Provide the (x, y) coordinate of the cell's center where the given text is located.  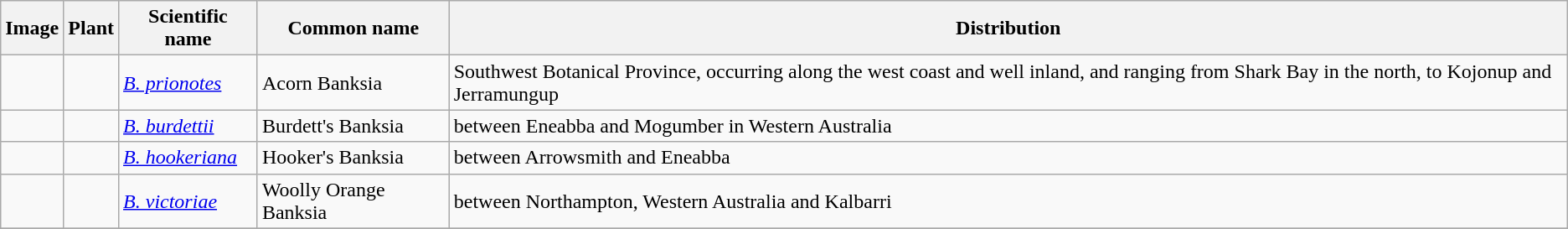
B. burdettii (188, 126)
Woolly Orange Banksia (353, 201)
Acorn Banksia (353, 82)
between Arrowsmith and Eneabba (1008, 158)
Common name (353, 29)
Southwest Botanical Province, occurring along the west coast and well inland, and ranging from Shark Bay in the north, to Kojonup and Jerramungup (1008, 82)
between Northampton, Western Australia and Kalbarri (1008, 201)
B. prionotes (188, 82)
Plant (91, 29)
B. hookeriana (188, 158)
Burdett's Banksia (353, 126)
Distribution (1008, 29)
Image (32, 29)
Scientific name (188, 29)
B. victoriae (188, 201)
between Eneabba and Mogumber in Western Australia (1008, 126)
Hooker's Banksia (353, 158)
